Scan for the cell matching the given text and deliver its (x, y) coordinate at center. 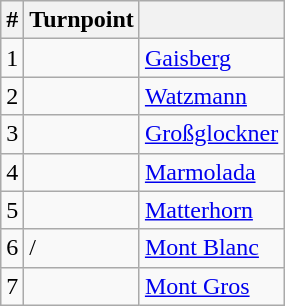
5 (12, 210)
4 (12, 172)
7 (12, 286)
6 (12, 248)
Mont Blanc (211, 248)
Großglockner (211, 134)
Watzmann (211, 96)
Matterhorn (211, 210)
# (12, 20)
1 (12, 58)
/ (82, 248)
3 (12, 134)
Marmolada (211, 172)
Gaisberg (211, 58)
2 (12, 96)
Mont Gros (211, 286)
Turnpoint (82, 20)
